Return the (X, Y) coordinate for the center point of the cell that contains the specified text.  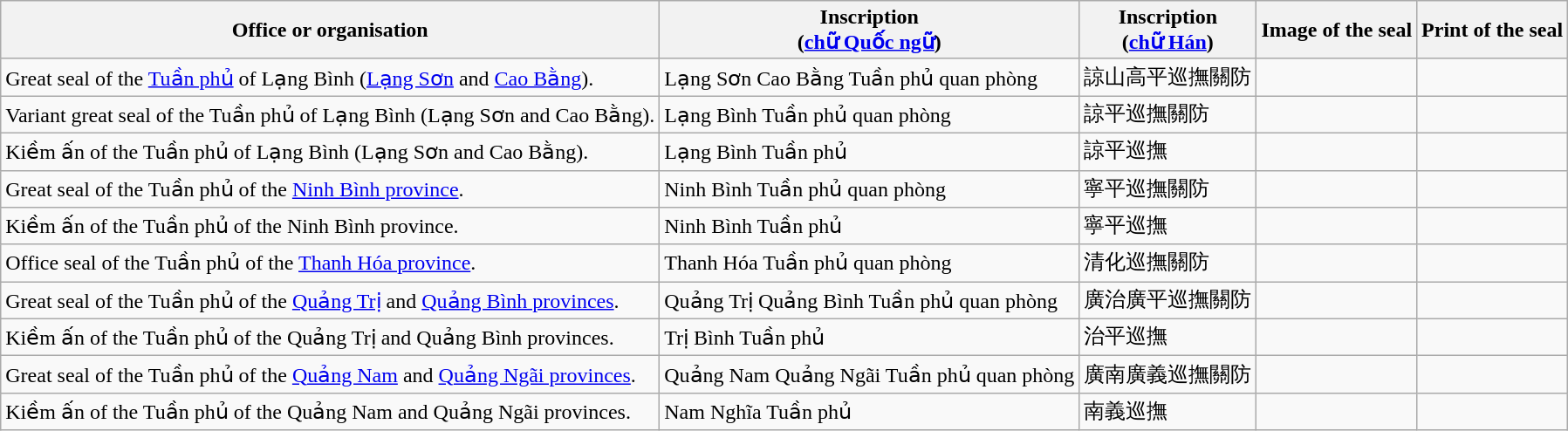
Quảng Trị Quảng Bình Tuần phủ quan phòng (869, 300)
Inscription(chữ Quốc ngữ) (869, 30)
Kiềm ấn of the Tuần phủ of the Quảng Trị and Quảng Bình provinces. (330, 337)
Nam Nghĩa Tuần phủ (869, 412)
Kiềm ấn of the Tuần phủ of the Quảng Nam and Quảng Ngãi provinces. (330, 412)
清化巡撫關防 (1167, 263)
治平巡撫 (1167, 337)
Print of the seal (1492, 30)
廣治廣平巡撫關防 (1167, 300)
Ninh Bình Tuần phủ quan phòng (869, 188)
Great seal of the Tuần phủ of the Quảng Nam and Quảng Ngãi provinces. (330, 375)
Variant great seal of the Tuần phủ of Lạng Bình (Lạng Sơn and Cao Bằng). (330, 115)
諒山高平巡撫關防 (1167, 77)
Inscription(chữ Hán) (1167, 30)
Lạng Bình Tuần phủ (869, 152)
寧平巡撫關防 (1167, 188)
Office seal of the Tuần phủ of the Thanh Hóa province. (330, 263)
諒平巡撫關防 (1167, 115)
Great seal of the Tuần phủ of the Ninh Bình province. (330, 188)
南義巡撫 (1167, 412)
Office or organisation (330, 30)
Ninh Bình Tuần phủ (869, 227)
Lạng Bình Tuần phủ quan phòng (869, 115)
Trị Bình Tuần phủ (869, 337)
Quảng Nam Quảng Ngãi Tuần phủ quan phòng (869, 375)
Kiềm ấn of the Tuần phủ of Lạng Bình (Lạng Sơn and Cao Bằng). (330, 152)
廣南廣義巡撫關防 (1167, 375)
Lạng Sơn Cao Bằng Tuần phủ quan phòng (869, 77)
諒平巡撫 (1167, 152)
寧平巡撫 (1167, 227)
Great seal of the Tuần phủ of Lạng Bình (Lạng Sơn and Cao Bằng). (330, 77)
Great seal of the Tuần phủ of the Quảng Trị and Quảng Bình provinces. (330, 300)
Thanh Hóa Tuần phủ quan phòng (869, 263)
Image of the seal (1337, 30)
Kiềm ấn of the Tuần phủ of the Ninh Bình province. (330, 227)
